Locate the cell with the specified text and output its [X, Y] center coordinate. 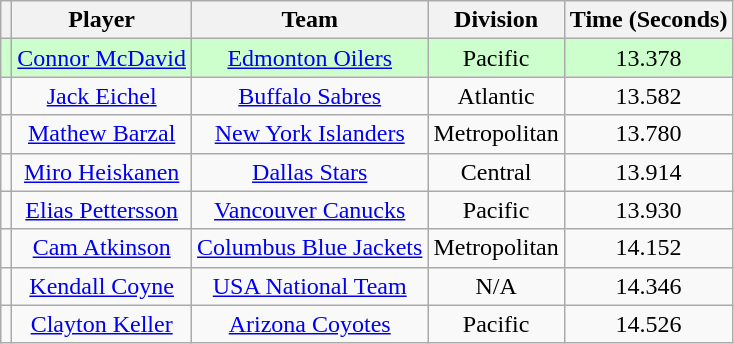
Miro Heiskanen [102, 172]
Connor McDavid [102, 58]
Kendall Coyne [102, 286]
New York Islanders [310, 134]
Player [102, 20]
Clayton Keller [102, 324]
14.526 [648, 324]
Edmonton Oilers [310, 58]
Time (Seconds) [648, 20]
N/A [496, 286]
Buffalo Sabres [310, 96]
Team [310, 20]
USA National Team [310, 286]
Atlantic [496, 96]
13.914 [648, 172]
Elias Pettersson [102, 210]
Mathew Barzal [102, 134]
14.152 [648, 248]
Jack Eichel [102, 96]
Dallas Stars [310, 172]
Central [496, 172]
13.930 [648, 210]
Arizona Coyotes [310, 324]
13.378 [648, 58]
Columbus Blue Jackets [310, 248]
Vancouver Canucks [310, 210]
Cam Atkinson [102, 248]
Division [496, 20]
14.346 [648, 286]
13.780 [648, 134]
13.582 [648, 96]
